Return the (X, Y) coordinate for the center point of the cell that contains the specified text.  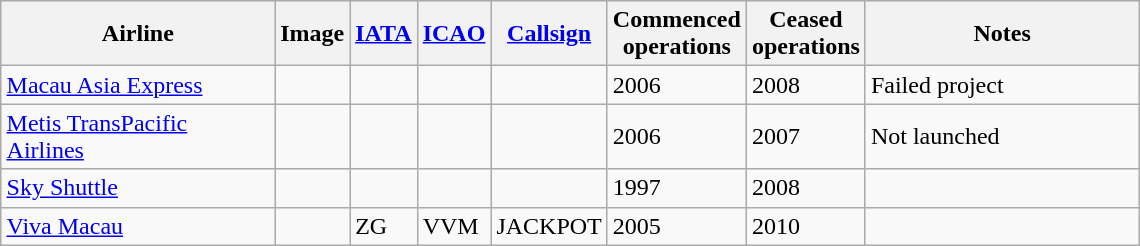
Image (312, 34)
2010 (806, 226)
Callsign (549, 34)
Sky Shuttle (138, 188)
2005 (676, 226)
Failed project (1002, 85)
JACKPOT (549, 226)
Commencedoperations (676, 34)
ZG (384, 226)
1997 (676, 188)
Notes (1002, 34)
Macau Asia Express (138, 85)
IATA (384, 34)
Viva Macau (138, 226)
2007 (806, 136)
Not launched (1002, 136)
Airline (138, 34)
VVM (454, 226)
ICAO (454, 34)
Ceasedoperations (806, 34)
Metis TransPacific Airlines (138, 136)
